Return [x, y] of the center of cell containing provided text 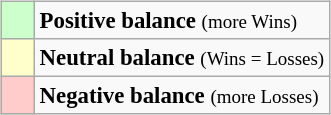
Positive balance (more Wins) [182, 21]
Negative balance (more Losses) [182, 96]
Neutral balance (Wins = Losses) [182, 58]
